Find where the given text appears and provide that cell's center as (x, y) coordinate. 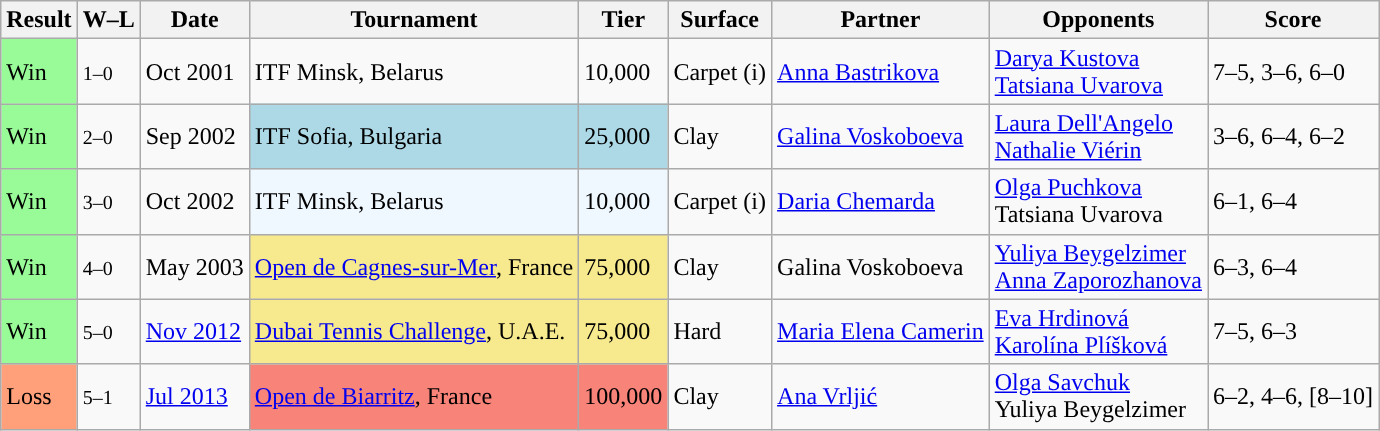
Oct 2002 (194, 202)
Olga Savchuk Yuliya Beygelzimer (1098, 396)
Opponents (1098, 20)
100,000 (624, 396)
Nov 2012 (194, 332)
Tier (624, 20)
Ana Vrljić (881, 396)
Darya Kustova Tatsiana Uvarova (1098, 72)
25,000 (624, 136)
Anna Bastrikova (881, 72)
6–1, 6–4 (1294, 202)
Jul 2013 (194, 396)
Oct 2001 (194, 72)
Tournament (414, 20)
Surface (720, 20)
Maria Elena Camerin (881, 332)
Sep 2002 (194, 136)
Laura Dell'Angelo Nathalie Viérin (1098, 136)
Score (1294, 20)
Hard (720, 332)
3–0 (108, 202)
Date (194, 20)
Open de Cagnes-sur-Mer, France (414, 266)
Partner (881, 20)
Daria Chemarda (881, 202)
1–0 (108, 72)
5–0 (108, 332)
May 2003 (194, 266)
Dubai Tennis Challenge, U.A.E. (414, 332)
2–0 (108, 136)
Open de Biarritz, France (414, 396)
Loss (39, 396)
6–2, 4–6, [8–10] (1294, 396)
W–L (108, 20)
7–5, 6–3 (1294, 332)
Eva Hrdinová Karolína Plíšková (1098, 332)
5–1 (108, 396)
Result (39, 20)
6–3, 6–4 (1294, 266)
Olga Puchkova Tatsiana Uvarova (1098, 202)
7–5, 3–6, 6–0 (1294, 72)
Yuliya Beygelzimer Anna Zaporozhanova (1098, 266)
4–0 (108, 266)
3–6, 6–4, 6–2 (1294, 136)
ITF Sofia, Bulgaria (414, 136)
